Determine the [x, y] coordinate at the center of the cell enclosing the given text.  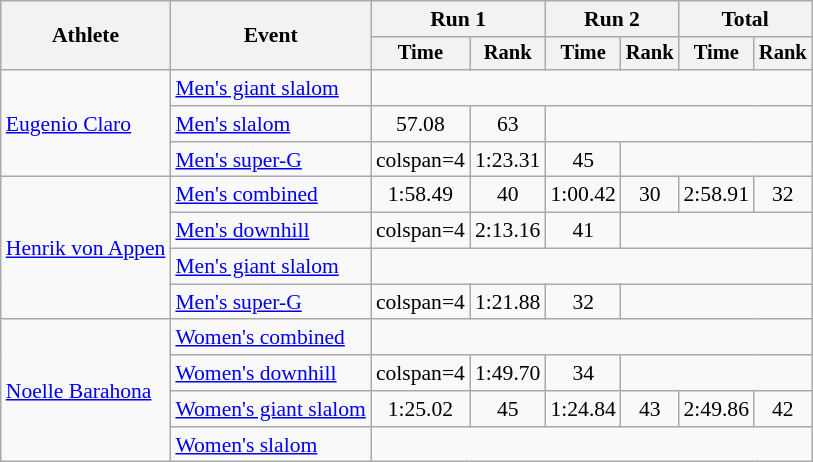
Total [746, 19]
1:49.70 [508, 373]
57.08 [420, 124]
1:24.84 [582, 409]
1:23.31 [508, 160]
Henrik von Appen [86, 248]
34 [582, 373]
Run 1 [458, 19]
Women's giant slalom [270, 409]
1:25.02 [420, 409]
41 [582, 231]
1:58.49 [420, 195]
Men's combined [270, 195]
63 [508, 124]
30 [650, 195]
Men's slalom [270, 124]
42 [783, 409]
1:00.42 [582, 195]
Women's downhill [270, 373]
1:21.88 [508, 302]
Run 2 [612, 19]
Eugenio Claro [86, 124]
Men's downhill [270, 231]
Women's combined [270, 338]
2:58.91 [716, 195]
Noelle Barahona [86, 391]
Event [270, 36]
2:13.16 [508, 231]
Athlete [86, 36]
2:49.86 [716, 409]
40 [508, 195]
43 [650, 409]
